Search for the cell housing the specified text and yield its (X, Y) center coordinate. 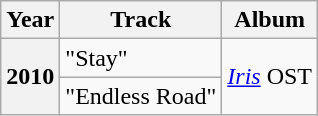
"Endless Road" (141, 96)
2010 (30, 77)
Album (270, 20)
Track (141, 20)
Iris OST (270, 77)
Year (30, 20)
"Stay" (141, 58)
